Output the (X, Y) coordinate of the center of the cell containing the given text.  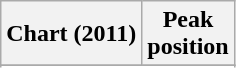
Peak position (188, 34)
Chart (2011) (72, 34)
